Scan for the cell matching the given text and deliver its (x, y) coordinate at center. 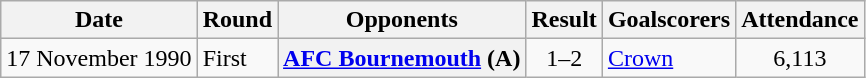
Crown (668, 58)
Result (564, 20)
First (237, 58)
Date (99, 20)
Attendance (800, 20)
Opponents (402, 20)
6,113 (800, 58)
Goalscorers (668, 20)
17 November 1990 (99, 58)
AFC Bournemouth (A) (402, 58)
Round (237, 20)
1–2 (564, 58)
